Provide the [x, y] coordinate of the cell's center where the given text is located.  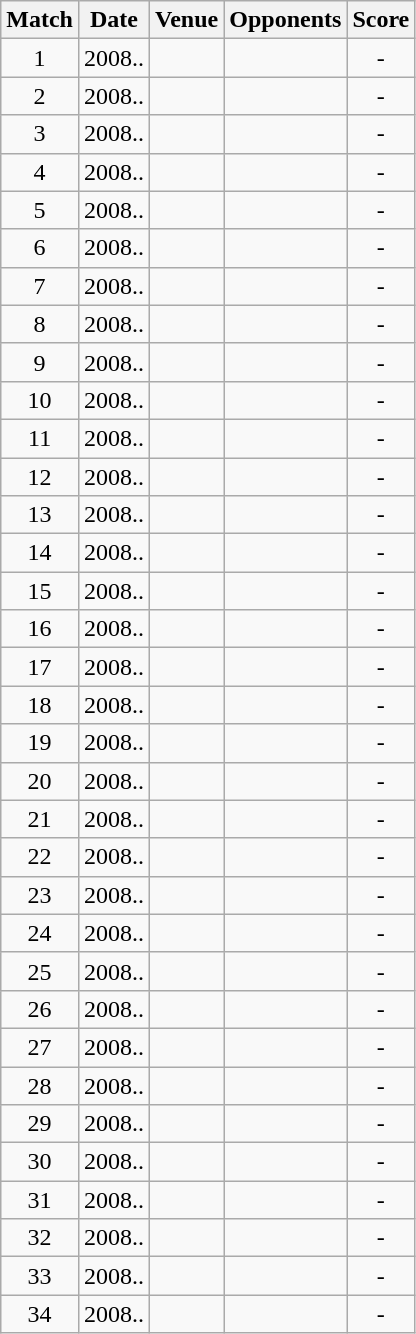
31 [40, 1200]
21 [40, 819]
22 [40, 857]
6 [40, 248]
2 [40, 96]
12 [40, 477]
33 [40, 1276]
17 [40, 667]
18 [40, 705]
4 [40, 172]
15 [40, 591]
28 [40, 1085]
30 [40, 1162]
24 [40, 933]
9 [40, 362]
14 [40, 553]
27 [40, 1047]
Opponents [286, 20]
16 [40, 629]
11 [40, 438]
25 [40, 971]
5 [40, 210]
3 [40, 134]
29 [40, 1124]
13 [40, 515]
34 [40, 1314]
8 [40, 324]
10 [40, 400]
Venue [187, 20]
23 [40, 895]
1 [40, 58]
7 [40, 286]
26 [40, 1009]
19 [40, 743]
Score [381, 20]
20 [40, 781]
Date [114, 20]
Match [40, 20]
32 [40, 1238]
